Output the (x, y) coordinate of the center of the cell containing the given text.  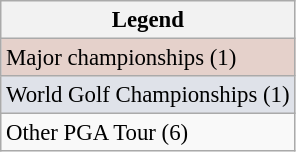
World Golf Championships (1) (148, 95)
Major championships (1) (148, 58)
Other PGA Tour (6) (148, 133)
Legend (148, 20)
